Capture the cell that displays the provided text and extract its (X, Y) central coordinate. 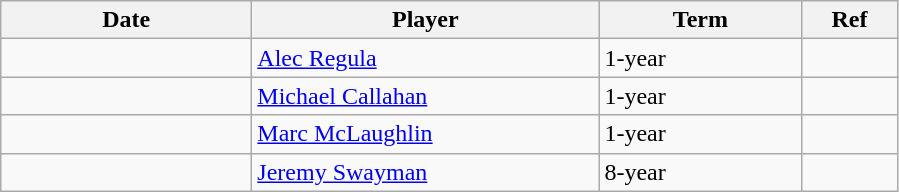
Date (126, 20)
Marc McLaughlin (426, 134)
Jeremy Swayman (426, 172)
Player (426, 20)
Ref (850, 20)
Michael Callahan (426, 96)
8-year (700, 172)
Alec Regula (426, 58)
Term (700, 20)
